Scan for the cell matching the given text and deliver its (X, Y) coordinate at center. 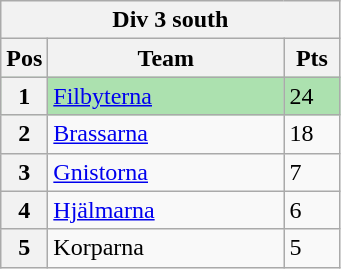
1 (24, 96)
4 (24, 210)
Filbyterna (166, 96)
Div 3 south (170, 20)
Pts (312, 58)
Gnistorna (166, 172)
18 (312, 134)
6 (312, 210)
3 (24, 172)
Hjälmarna (166, 210)
Team (166, 58)
7 (312, 172)
Pos (24, 58)
Korparna (166, 248)
Brassarna (166, 134)
24 (312, 96)
2 (24, 134)
